Provide the [x, y] coordinate of the cell's center where the given text is located.  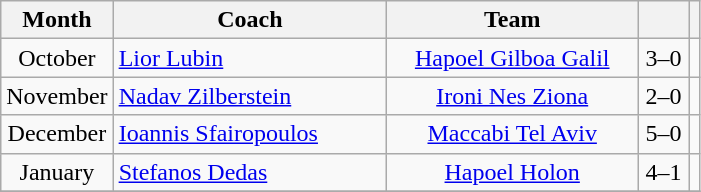
Lior Lubin [250, 58]
Nadav Zilberstein [250, 96]
4–1 [664, 172]
November [57, 96]
Hapoel Holon [512, 172]
Maccabi Tel Aviv [512, 134]
Stefanos Dedas [250, 172]
Coach [250, 20]
Month [57, 20]
5–0 [664, 134]
December [57, 134]
Hapoel Gilboa Galil [512, 58]
Team [512, 20]
Ioannis Sfairopoulos [250, 134]
3–0 [664, 58]
January [57, 172]
October [57, 58]
Ironi Nes Ziona [512, 96]
2–0 [664, 96]
